Locate the cell with the specified text and output its (X, Y) center coordinate. 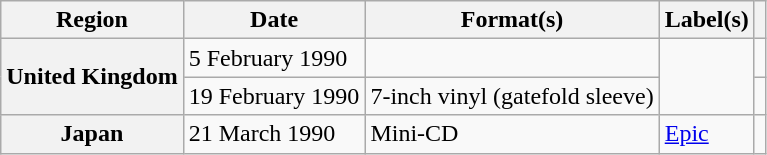
19 February 1990 (274, 96)
Format(s) (512, 20)
Region (92, 20)
21 March 1990 (274, 134)
Mini-CD (512, 134)
7-inch vinyl (gatefold sleeve) (512, 96)
5 February 1990 (274, 58)
Date (274, 20)
Japan (92, 134)
Epic (706, 134)
Label(s) (706, 20)
United Kingdom (92, 77)
